Extract the [X, Y] coordinate from the center of the cell holding the provided text.  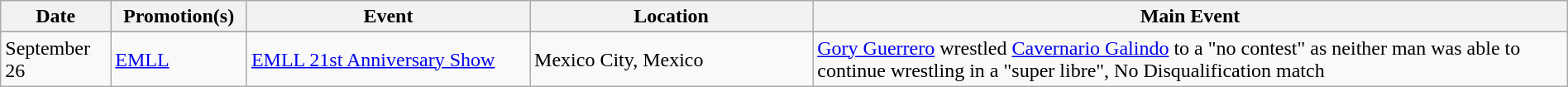
EMLL 21st Anniversary Show [388, 60]
Main Event [1191, 17]
Location [672, 17]
Date [56, 17]
September 26 [56, 60]
Mexico City, Mexico [672, 60]
Event [388, 17]
Promotion(s) [179, 17]
EMLL [179, 60]
